Determine the [X, Y] coordinate at the center of the cell enclosing the given text.  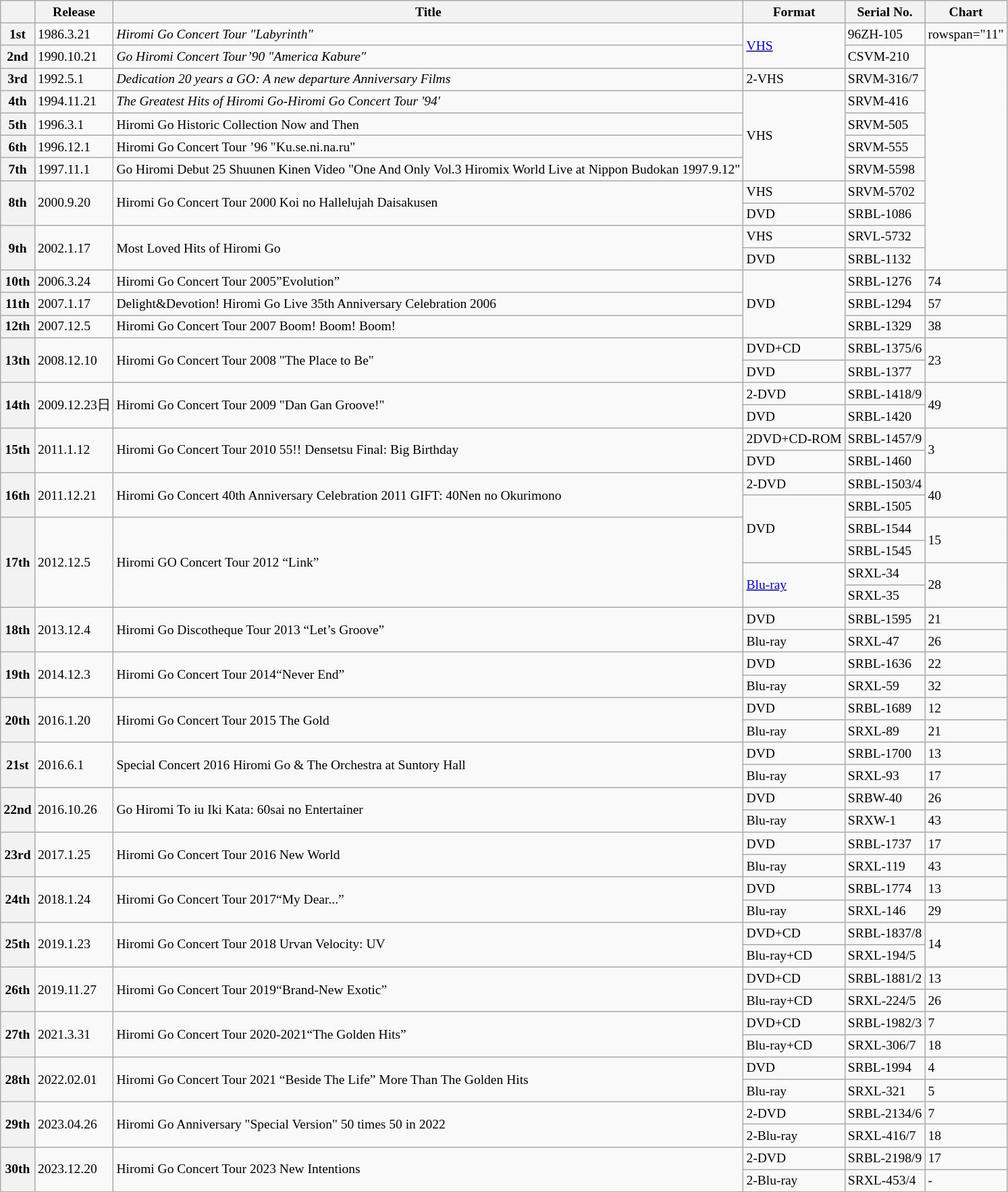
SRBL-1420 [884, 416]
The Greatest Hits of Hiromi Go-Hiromi Go Concert Tour '94' [428, 101]
49 [965, 405]
SRVM-316/7 [884, 80]
2009.12.23日 [74, 405]
SRBL-1881/2 [884, 978]
28 [965, 585]
6th [18, 146]
Hiromi Go Concert Tour 2010 55!! Densetsu Final: Big Birthday [428, 450]
15th [18, 450]
SRBL-1700 [884, 754]
19th [18, 675]
7th [18, 169]
2000.9.20 [74, 203]
Hiromi Go Historic Collection Now and Then [428, 124]
23rd [18, 855]
Hiromi Go Concert Tour "Labyrinth" [428, 34]
CSVM-210 [884, 57]
22nd [18, 810]
13th [18, 361]
SRXL-35 [884, 596]
SRBL-1086 [884, 213]
Chart [965, 12]
12th [18, 327]
9th [18, 249]
24th [18, 900]
SRBL-1377 [884, 371]
2023.12.20 [74, 1170]
21st [18, 765]
Hiromi Go Concert Tour 2000 Koi no Hallelujah Daisakusen [428, 203]
SRXL-194/5 [884, 956]
12 [965, 708]
Hiromi Go Anniversary "Special Version" 50 times 50 in 2022 [428, 1125]
Hiromi Go Concert Tour 2014“Never End” [428, 675]
17th [18, 562]
SRBL-1276 [884, 281]
SRXL-416/7 [884, 1136]
2DVD+CD-ROM [794, 439]
29th [18, 1125]
SRXL-306/7 [884, 1045]
SRBL-2198/9 [884, 1158]
27th [18, 1035]
28th [18, 1079]
57 [965, 304]
18th [18, 629]
SRBL-1982/3 [884, 1022]
16th [18, 496]
SRBL-1294 [884, 304]
2nd [18, 57]
Release [74, 12]
14th [18, 405]
4th [18, 101]
2007.1.17 [74, 304]
Hiromi Go Concert Tour 2005”Evolution” [428, 281]
SRBL-1505 [884, 507]
Hiromi Go Concert Tour 2008 "The Place to Be" [428, 361]
5th [18, 124]
25th [18, 944]
2023.04.26 [74, 1125]
SRXL-47 [884, 642]
SRBL-1544 [884, 528]
1st [18, 34]
30th [18, 1170]
22 [965, 663]
2011.12.21 [74, 496]
2017.1.25 [74, 855]
Hiromi Go Discotheque Tour 2013 “Let’s Groove” [428, 629]
29 [965, 910]
SRVM-5598 [884, 169]
SRBL-1329 [884, 327]
10th [18, 281]
11th [18, 304]
2016.1.20 [74, 720]
2011.1.12 [74, 450]
SRBL-1132 [884, 259]
SRBL-1375/6 [884, 348]
Hiromi Go Concert Tour 2020-2021“The Golden Hits” [428, 1035]
SRVM-505 [884, 124]
14 [965, 944]
SRXL-321 [884, 1090]
1990.10.21 [74, 57]
SRVM-416 [884, 101]
Delight&Devotion! Hiromi Go Live 35th Anniversary Celebration 2006 [428, 304]
Hiromi Go Concert Tour 2015 The Gold [428, 720]
4 [965, 1068]
26th [18, 990]
74 [965, 281]
SRBL-1595 [884, 619]
15 [965, 540]
SRXW-1 [884, 821]
2002.1.17 [74, 249]
Hiromi Go Concert Tour 2017“My Dear...” [428, 900]
2012.12.5 [74, 562]
Go Hiromi To iu Iki Kata: 60sai no Entertainer [428, 810]
2013.12.4 [74, 629]
1992.5.1 [74, 80]
Title [428, 12]
SRXL-119 [884, 866]
Go Hiromi Debut 25 Shuunen Kinen Video "One And Only Vol.3 Hiromix World Live at Nippon Budokan 1997.9.12" [428, 169]
SRBL-1737 [884, 843]
Hiromi Go Concert 40th Anniversary Celebration 2011 GIFT: 40Nen no Okurimono [428, 496]
Hiromi Go Concert Tour 2023 New Intentions [428, 1170]
SRBL-1545 [884, 551]
Hiromi GO Concert Tour 2012 “Link” [428, 562]
SRBL-1774 [884, 889]
Most Loved Hits of Hiromi Go [428, 249]
1996.12.1 [74, 146]
SRBL-1837/8 [884, 933]
SRXL-59 [884, 686]
Serial No. [884, 12]
96ZH-105 [884, 34]
SRBL-2134/6 [884, 1113]
- [965, 1181]
40 [965, 496]
SRXL-89 [884, 731]
SRXL-93 [884, 775]
23 [965, 361]
2019.11.27 [74, 990]
SRBL-1418/9 [884, 394]
5 [965, 1090]
Hiromi Go Concert Tour 2007 Boom! Boom! Boom! [428, 327]
SRXL-224/5 [884, 1001]
SRBL-1457/9 [884, 439]
2006.3.24 [74, 281]
Hiromi Go Concert Tour 2018 Urvan Velocity: UV [428, 944]
Hiromi Go Concert Tour 2009 "Dan Gan Groove!" [428, 405]
2008.12.10 [74, 361]
1996.3.1 [74, 124]
SRXL-146 [884, 910]
SRXL-34 [884, 574]
1994.11.21 [74, 101]
2016.10.26 [74, 810]
rowspan="11" [965, 34]
Hiromi Go Concert Tour ’96 "Ku.se.ni.na.ru" [428, 146]
SRXL-453/4 [884, 1181]
2016.6.1 [74, 765]
Go Hiromi Concert Tour’90 "America Kabure" [428, 57]
2018.1.24 [74, 900]
Special Concert 2016 Hiromi Go & The Orchestra at Suntory Hall [428, 765]
SRBL-1636 [884, 663]
2019.1.23 [74, 944]
SRBL-1994 [884, 1068]
3 [965, 450]
8th [18, 203]
Format [794, 12]
Hiromi Go Concert Tour 2021 “Beside The Life” More Than The Golden Hits [428, 1079]
2022.02.01 [74, 1079]
38 [965, 327]
SRBL-1503/4 [884, 484]
SRVM-5702 [884, 192]
SRVL-5732 [884, 236]
3rd [18, 80]
Hiromi Go Concert Tour 2019“Brand-New Exotic” [428, 990]
1986.3.21 [74, 34]
SRBW-40 [884, 798]
SRBL-1460 [884, 461]
2007.12.5 [74, 327]
SRBL-1689 [884, 708]
Hiromi Go Concert Tour 2016 New World [428, 855]
2014.12.3 [74, 675]
2021.3.31 [74, 1035]
1997.11.1 [74, 169]
Dedication 20 years a GO: A new departure Anniversary Films [428, 80]
32 [965, 686]
20th [18, 720]
2-VHS [794, 80]
SRVM-555 [884, 146]
